For the text-containing cell, return its midpoint in [x, y] coordinate format. 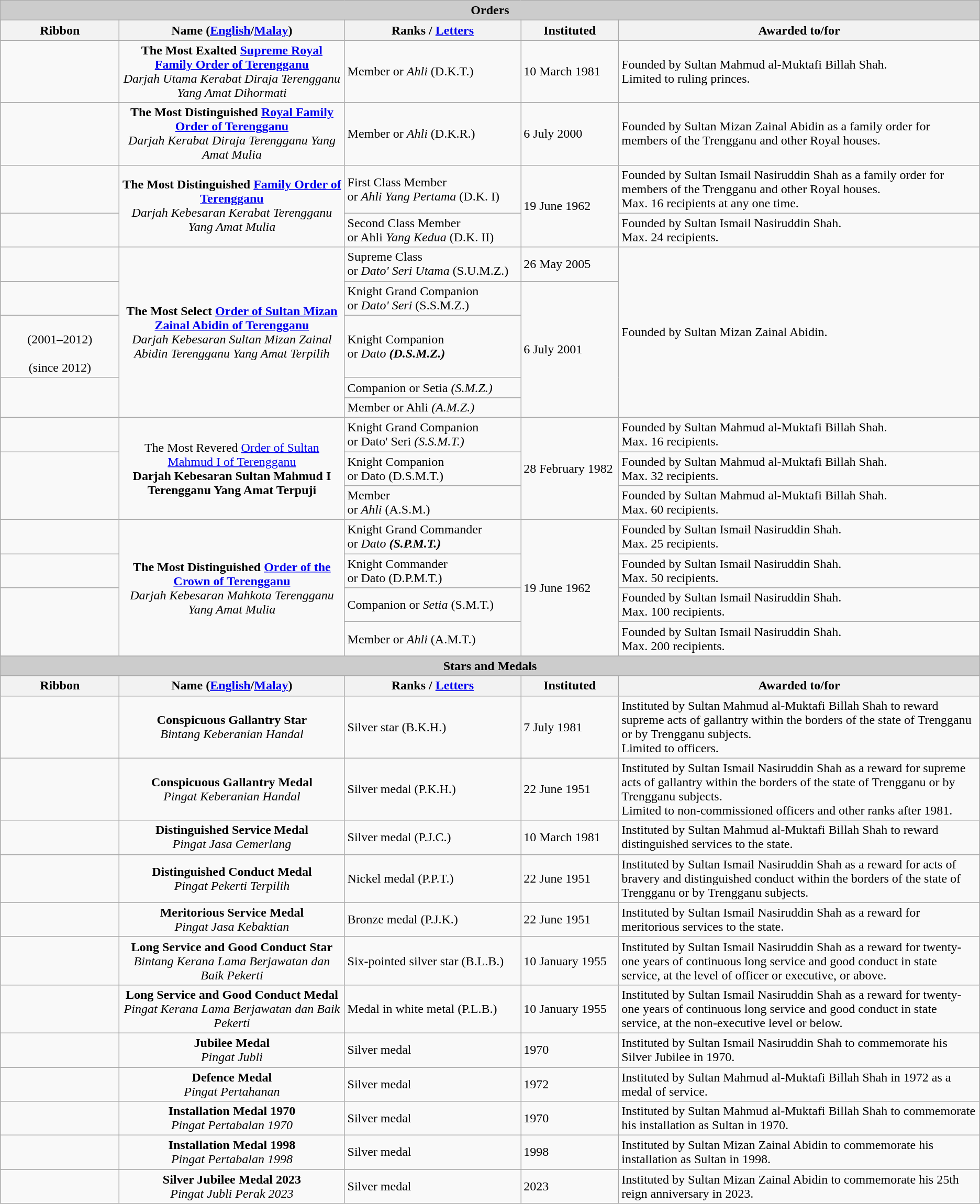
Installation Medal 1998 Pingat Pertabalan 1998 [232, 1153]
Distinguished Conduct Medal Pingat Pekerti Terpilih [232, 878]
Founded by Sultan Mahmud al-Muktafi Billah Shah. Max. 16 recipients. [799, 434]
6 July 2001 [570, 349]
Companion or Setia (S.M.T.) [432, 605]
1998 [570, 1153]
Founded by Sultan Mizan Zainal Abidin as a family order for members of the Trengganu and other Royal houses. [799, 134]
The Most Distinguished Family Order of Terengganu Darjah Kebesaran Kerabat Terengganu Yang Amat Mulia [232, 206]
Distinguished Service Medal Pingat Jasa Cemerlang [232, 838]
Member or Ahli (A.M.Z.) [432, 407]
Instituted by Sultan Mahmud al-Muktafi Billah Shah in 1972 as a medal of service. [799, 1084]
Member or Ahli (A.M.T.) [432, 639]
Long Service and Good Conduct Star Bintang Kerana Lama Berjawatan dan Baik Pekerti [232, 961]
Founded by Sultan Mahmud al-Muktafi Billah Shah. Max. 60 recipients. [799, 503]
Conspicuous Gallantry Star Bintang Keberanian Handal [232, 727]
Knight Commander or Dato (D.P.M.T.) [432, 571]
Silver star (B.K.H.) [432, 727]
The Most Exalted Supreme Royal Family Order of Terengganu Darjah Utama Kerabat Diraja Terengganu Yang Amat Dihormati [232, 71]
Member or Ahli (D.K.T.) [432, 71]
Silver medal (P.K.H.) [432, 789]
Founded by Sultan Ismail Nasiruddin Shah. Max. 200 recipients. [799, 639]
The Most Revered Order of Sultan Mahmud I of Terengganu Darjah Kebesaran Sultan Mahmud I Terengganu Yang Amat Terpuji [232, 468]
Six-pointed silver star (B.L.B.) [432, 961]
Knight Grand Companion or Dato' Seri (S.S.M.Z.) [432, 298]
Nickel medal (P.P.T.) [432, 878]
Installation Medal 1970 Pingat Pertabalan 1970 [232, 1118]
Medal in white metal (P.L.B.) [432, 1009]
Instituted by Sultan Mizan Zainal Abidin to commemorate his 25th reign anniversary in 2023. [799, 1186]
Knight Grand Commander or Dato (S.P.M.T.) [432, 537]
1972 [570, 1084]
Founded by Sultan Ismail Nasiruddin Shah. Max. 100 recipients. [799, 605]
Founded by Sultan Mahmud al-Muktafi Billah Shah. Limited to ruling princes. [799, 71]
Member or Ahli (D.K.R.) [432, 134]
(2001–2012) (since 2012) [60, 347]
Knight Companion or Dato (D.S.M.Z.) [432, 347]
The Most Distinguished Order of the Crown of Terengganu Darjah Kebesaran Mahkota Terengganu Yang Amat Mulia [232, 588]
Instituted by Sultan Mahmud al-Muktafi Billah Shah to reward distinguished services to the state. [799, 838]
Defence Medal Pingat Pertahanan [232, 1084]
Silver medal (P.J.C.) [432, 838]
Founded by Sultan Ismail Nasiruddin Shah. Max. 24 recipients. [799, 230]
Member or Ahli (A.S.M.) [432, 503]
Jubilee Medal Pingat Jubli [232, 1050]
7 July 1981 [570, 727]
First Class Member or Ahli Yang Pertama (D.K. I) [432, 189]
2023 [570, 1186]
6 July 2000 [570, 134]
Knight Grand Companion or Dato' Seri (S.S.M.T.) [432, 434]
Founded by Sultan Mizan Zainal Abidin. [799, 332]
Long Service and Good Conduct Medal Pingat Kerana Lama Berjawatan dan Baik Pekerti [232, 1009]
Stars and Medals [490, 666]
Founded by Sultan Ismail Nasiruddin Shah as a family order for members of the Trengganu and other Royal houses. Max. 16 recipients at any one time. [799, 189]
Orders [490, 10]
Founded by Sultan Mahmud al-Muktafi Billah Shah. Max. 32 recipients. [799, 468]
Founded by Sultan Ismail Nasiruddin Shah. Max. 50 recipients. [799, 571]
28 February 1982 [570, 468]
Meritorious Service Medal Pingat Jasa Kebaktian [232, 919]
Bronze medal (P.J.K.) [432, 919]
Instituted by Sultan Mizan Zainal Abidin to commemorate his installation as Sultan in 1998. [799, 1153]
Instituted by Sultan Ismail Nasiruddin Shah to commemorate his Silver Jubilee in 1970. [799, 1050]
Second Class Member or Ahli Yang Kedua (D.K. II) [432, 230]
Founded by Sultan Ismail Nasiruddin Shah. Max. 25 recipients. [799, 537]
The Most Select Order of Sultan Mizan Zainal Abidin of Terengganu Darjah Kebesaran Sultan Mizan Zainal Abidin Terengganu Yang Amat Terpilih [232, 332]
Knight Companion or Dato (D.S.M.T.) [432, 468]
The Most Distinguished Royal Family Order of Terengganu Darjah Kerabat Diraja Terengganu Yang Amat Mulia [232, 134]
Supreme Class or Dato' Seri Utama (S.U.M.Z.) [432, 264]
Instituted by Sultan Ismail Nasiruddin Shah as a reward for meritorious services to the state. [799, 919]
Companion or Setia (S.M.Z.) [432, 387]
Instituted by Sultan Mahmud al-Muktafi Billah Shah to commemorate his installation as Sultan in 1970. [799, 1118]
Conspicuous Gallantry Medal Pingat Keberanian Handal [232, 789]
26 May 2005 [570, 264]
Silver Jubilee Medal 2023 Pingat Jubli Perak 2023 [232, 1186]
